Provide the (X, Y) coordinate of the cell's center where the given text is located.  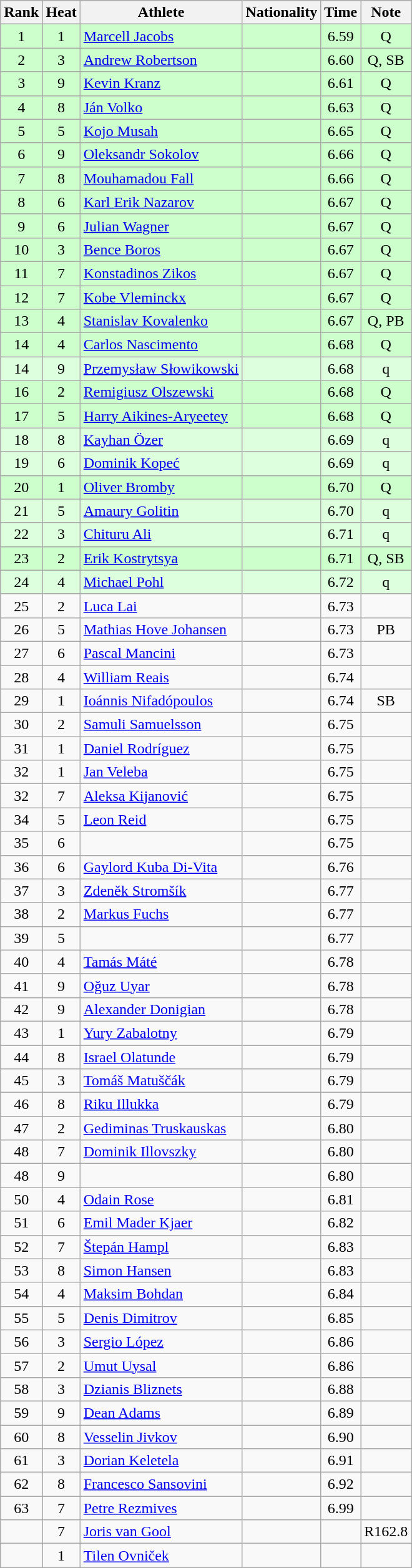
16 (21, 392)
Time (341, 12)
20 (21, 487)
Erik Kostrytsya (161, 558)
6.82 (341, 1223)
25 (21, 606)
53 (21, 1270)
6.72 (341, 582)
54 (21, 1294)
Dzianis Bliznets (161, 1389)
Sergio López (161, 1342)
Harry Aikines-Aryeetey (161, 416)
Daniel Rodríguez (161, 748)
6.61 (341, 84)
Denis Dimitrov (161, 1318)
34 (21, 820)
Tamás Máté (161, 962)
6.76 (341, 867)
36 (21, 867)
Note (386, 12)
Amaury Golitin (161, 511)
Oleksandr Sokolov (161, 155)
11 (21, 273)
Maksim Bohdan (161, 1294)
6.84 (341, 1294)
R162.8 (386, 1532)
PB (386, 629)
6.92 (341, 1484)
Samuli Samuelsson (161, 725)
12 (21, 298)
Karl Erik Nazarov (161, 202)
SB (386, 701)
Dominik Illovszky (161, 1152)
Jan Veleba (161, 772)
Konstadinos Zikos (161, 273)
58 (21, 1389)
26 (21, 629)
Andrew Robertson (161, 60)
29 (21, 701)
38 (21, 914)
42 (21, 1009)
Dominik Kopeć (161, 463)
Markus Fuchs (161, 914)
Dorian Keletela (161, 1461)
Remigiusz Olszewski (161, 392)
Stanislav Kovalenko (161, 321)
6.85 (341, 1318)
51 (21, 1223)
63 (21, 1508)
6.91 (341, 1461)
6.63 (341, 107)
Bence Boros (161, 249)
Yury Zabalotny (161, 1033)
62 (21, 1484)
40 (21, 962)
37 (21, 891)
Carlos Nascimento (161, 345)
Oğuz Uyar (161, 985)
45 (21, 1081)
Leon Reid (161, 820)
Przemysław Słowikowski (161, 369)
Dean Adams (161, 1413)
Zdeněk Stromšík (161, 891)
6.81 (341, 1199)
Petre Rezmives (161, 1508)
Tilen Ovniček (161, 1556)
56 (21, 1342)
31 (21, 748)
Kobe Vleminckx (161, 298)
Umut Uysal (161, 1365)
Athlete (161, 12)
22 (21, 535)
Gediminas Truskauskas (161, 1128)
6.60 (341, 60)
Kayhan Özer (161, 440)
27 (21, 653)
Simon Hansen (161, 1270)
6.59 (341, 36)
Kojo Musah (161, 131)
35 (21, 843)
Francesco Sansovini (161, 1484)
6.99 (341, 1508)
Ioánnis Nifadópoulos (161, 701)
Heat (61, 12)
28 (21, 677)
Oliver Bromby (161, 487)
Chituru Ali (161, 535)
18 (21, 440)
10 (21, 249)
Rank (21, 12)
Gaylord Kuba Di-Vita (161, 867)
50 (21, 1199)
Julian Wagner (161, 226)
61 (21, 1461)
47 (21, 1128)
Ján Volko (161, 107)
46 (21, 1105)
Štepán Hampl (161, 1247)
23 (21, 558)
21 (21, 511)
Tomáš Matuščák (161, 1081)
Mathias Hove Johansen (161, 629)
Alexander Donigian (161, 1009)
41 (21, 985)
59 (21, 1413)
17 (21, 416)
Pascal Mancini (161, 653)
39 (21, 938)
Odain Rose (161, 1199)
Riku Illukka (161, 1105)
13 (21, 321)
Kevin Kranz (161, 84)
Israel Olatunde (161, 1057)
52 (21, 1247)
Q, PB (386, 321)
Joris van Gool (161, 1532)
19 (21, 463)
24 (21, 582)
55 (21, 1318)
6.65 (341, 131)
60 (21, 1436)
6.88 (341, 1389)
Luca Lai (161, 606)
6.89 (341, 1413)
William Reais (161, 677)
44 (21, 1057)
Michael Pohl (161, 582)
57 (21, 1365)
Emil Mader Kjaer (161, 1223)
43 (21, 1033)
Nationality (282, 12)
30 (21, 725)
Aleksa Kijanović (161, 796)
Vesselin Jivkov (161, 1436)
Marcell Jacobs (161, 36)
Mouhamadou Fall (161, 178)
6.90 (341, 1436)
